Determine the (X, Y) coordinate at the center of the cell enclosing the given text.  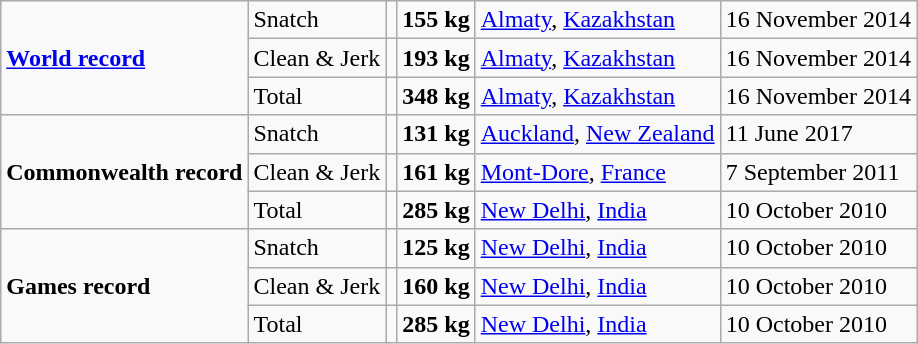
World record (124, 58)
125 kg (436, 248)
Auckland, New Zealand (598, 134)
11 June 2017 (818, 134)
Commonwealth record (124, 172)
348 kg (436, 96)
193 kg (436, 58)
Mont-Dore, France (598, 172)
7 September 2011 (818, 172)
Games record (124, 286)
155 kg (436, 20)
131 kg (436, 134)
161 kg (436, 172)
160 kg (436, 286)
